Provide the [X, Y] coordinate of the cell's center where the given text is located.  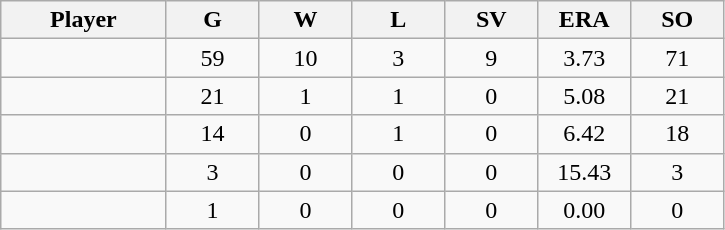
5.08 [584, 96]
G [212, 20]
ERA [584, 20]
9 [492, 58]
Player [84, 20]
18 [678, 134]
L [398, 20]
6.42 [584, 134]
10 [306, 58]
59 [212, 58]
71 [678, 58]
SV [492, 20]
W [306, 20]
14 [212, 134]
3.73 [584, 58]
0.00 [584, 210]
15.43 [584, 172]
SO [678, 20]
